Identify which cell holds the provided text, then report its (x, y) central coordinate. 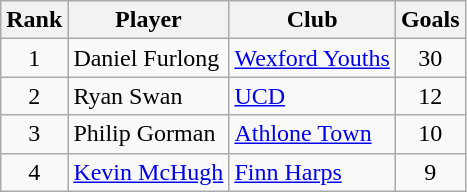
9 (430, 172)
Rank (34, 20)
Wexford Youths (312, 58)
3 (34, 134)
Kevin McHugh (148, 172)
2 (34, 96)
Philip Gorman (148, 134)
Goals (430, 20)
Club (312, 20)
10 (430, 134)
Daniel Furlong (148, 58)
Player (148, 20)
Ryan Swan (148, 96)
30 (430, 58)
Finn Harps (312, 172)
Athlone Town (312, 134)
UCD (312, 96)
12 (430, 96)
1 (34, 58)
4 (34, 172)
